Capture the cell that displays the provided text and extract its (X, Y) central coordinate. 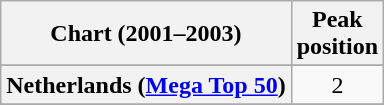
Netherlands (Mega Top 50) (146, 85)
Chart (2001–2003) (146, 34)
2 (337, 85)
Peakposition (337, 34)
